Extract the (X, Y) coordinate from the center of the cell holding the provided text.  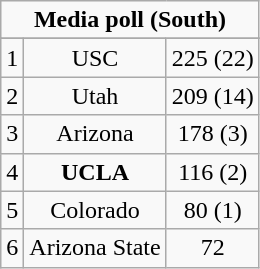
Arizona (95, 134)
209 (14) (212, 96)
Media poll (South) (130, 20)
225 (22) (212, 58)
Utah (95, 96)
Colorado (95, 210)
116 (2) (212, 172)
Arizona State (95, 248)
178 (3) (212, 134)
72 (212, 248)
6 (12, 248)
1 (12, 58)
2 (12, 96)
5 (12, 210)
USC (95, 58)
80 (1) (212, 210)
3 (12, 134)
UCLA (95, 172)
4 (12, 172)
